Return the [x, y] coordinate for the center point of the cell that contains the specified text.  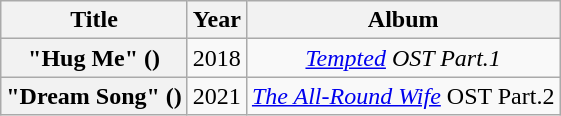
Album [403, 20]
Tempted OST Part.1 [403, 58]
Year [216, 20]
Title [94, 20]
"Hug Me" () [94, 58]
"Dream Song" () [94, 96]
The All-Round Wife OST Part.2 [403, 96]
2018 [216, 58]
2021 [216, 96]
